Return (X, Y) of the center of cell containing provided text 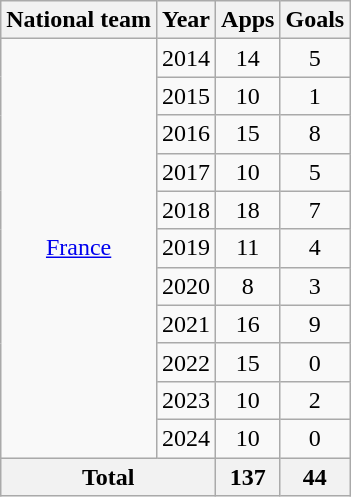
16 (248, 324)
2 (315, 400)
2024 (186, 438)
14 (248, 58)
National team (79, 20)
137 (248, 477)
2018 (186, 210)
Year (186, 20)
1 (315, 96)
2015 (186, 96)
2017 (186, 172)
11 (248, 248)
Total (108, 477)
2023 (186, 400)
3 (315, 286)
9 (315, 324)
4 (315, 248)
2014 (186, 58)
Apps (248, 20)
44 (315, 477)
2019 (186, 248)
2020 (186, 286)
France (79, 248)
18 (248, 210)
2021 (186, 324)
7 (315, 210)
2016 (186, 134)
Goals (315, 20)
2022 (186, 362)
